Detect which cell encompasses the target text, then output its (X, Y) center coordinate. 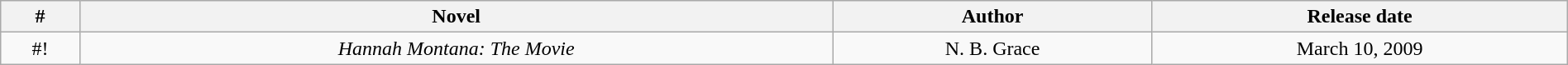
Hannah Montana: The Movie (457, 48)
March 10, 2009 (1360, 48)
# (40, 17)
#! (40, 48)
N. B. Grace (992, 48)
Release date (1360, 17)
Author (992, 17)
Novel (457, 17)
